Return (x, y) of the center of cell containing provided text 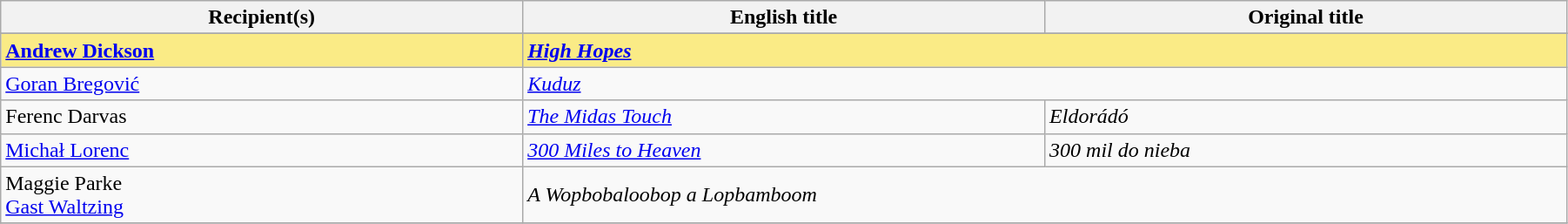
Original title (1306, 17)
Ferenc Darvas (262, 117)
High Hopes (1045, 51)
300 Miles to Heaven (784, 150)
Maggie Parke Gast Waltzing (262, 195)
English title (784, 17)
Recipient(s) (262, 17)
Andrew Dickson (262, 51)
300 mil do nieba (1306, 150)
Goran Bregović (262, 84)
Kuduz (1045, 84)
The Midas Touch (784, 117)
A Wopbobaloobop a Lopbamboom (1045, 195)
Michał Lorenc (262, 150)
Eldorádó (1306, 117)
